Provide the (x, y) coordinate of the cell's center where the given text is located.  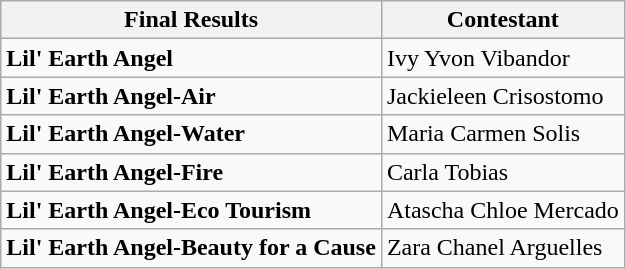
Lil' Earth Angel-Air (192, 96)
Final Results (192, 20)
Carla Tobias (502, 172)
Zara Chanel Arguelles (502, 248)
Jackieleen Crisostomo (502, 96)
Contestant (502, 20)
Ivy Yvon Vibandor (502, 58)
Lil' Earth Angel-Water (192, 134)
Lil' Earth Angel-Beauty for a Cause (192, 248)
Atascha Chloe Mercado (502, 210)
Lil' Earth Angel (192, 58)
Lil' Earth Angel-Fire (192, 172)
Lil' Earth Angel-Eco Tourism (192, 210)
Maria Carmen Solis (502, 134)
